Provide the (X, Y) coordinate of the cell's center where the given text is located.  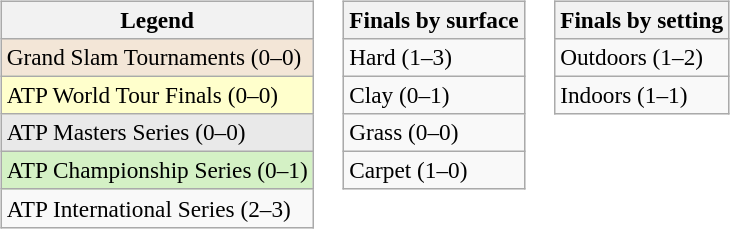
Carpet (1–0) (434, 171)
Legend (157, 20)
Hard (1–3) (434, 57)
Clay (0–1) (434, 95)
Outdoors (1–2) (642, 57)
ATP World Tour Finals (0–0) (157, 95)
ATP International Series (2–3) (157, 208)
Grass (0–0) (434, 133)
Grand Slam Tournaments (0–0) (157, 57)
ATP Masters Series (0–0) (157, 133)
ATP Championship Series (0–1) (157, 171)
Finals by setting (642, 20)
Indoors (1–1) (642, 95)
Finals by surface (434, 20)
